Locate the cell with the specified text and output its (X, Y) center coordinate. 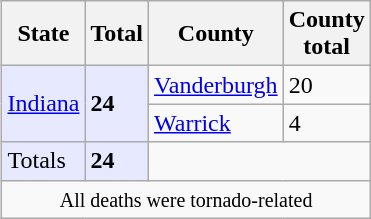
4 (326, 123)
State (44, 34)
County (216, 34)
20 (326, 85)
All deaths were tornado-related (186, 199)
Indiana (44, 104)
Vanderburgh (216, 85)
Countytotal (326, 34)
Total (117, 34)
Totals (44, 161)
Warrick (216, 123)
